Capture the cell that displays the provided text and extract its [X, Y] central coordinate. 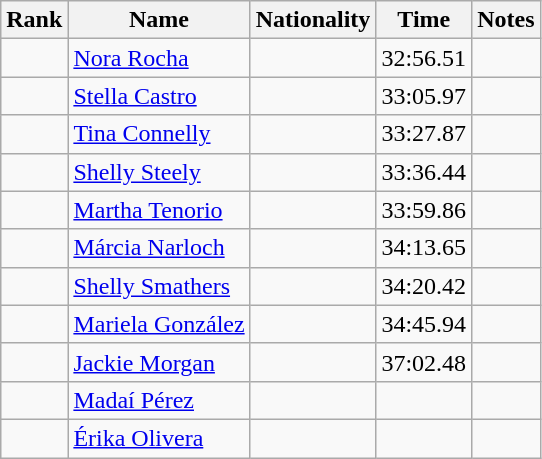
34:45.94 [424, 324]
Shelly Smathers [159, 286]
33:05.97 [424, 96]
Mariela González [159, 324]
Jackie Morgan [159, 362]
34:20.42 [424, 286]
Name [159, 20]
34:13.65 [424, 248]
Stella Castro [159, 96]
Rank [34, 20]
Time [424, 20]
Nora Rocha [159, 58]
Martha Tenorio [159, 210]
Nationality [313, 20]
33:36.44 [424, 172]
37:02.48 [424, 362]
33:59.86 [424, 210]
Notes [506, 20]
32:56.51 [424, 58]
33:27.87 [424, 134]
Madaí Pérez [159, 400]
Tina Connelly [159, 134]
Márcia Narloch [159, 248]
Shelly Steely [159, 172]
Érika Olivera [159, 438]
